Detect which cell encompasses the target text, then output its [X, Y] center coordinate. 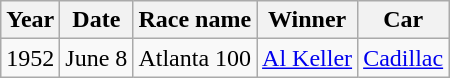
1952 [30, 58]
Race name [195, 20]
Atlanta 100 [195, 58]
June 8 [96, 58]
Year [30, 20]
Car [404, 20]
Date [96, 20]
Cadillac [404, 58]
Al Keller [308, 58]
Winner [308, 20]
